Output the [X, Y] coordinate of the center of the cell containing the given text.  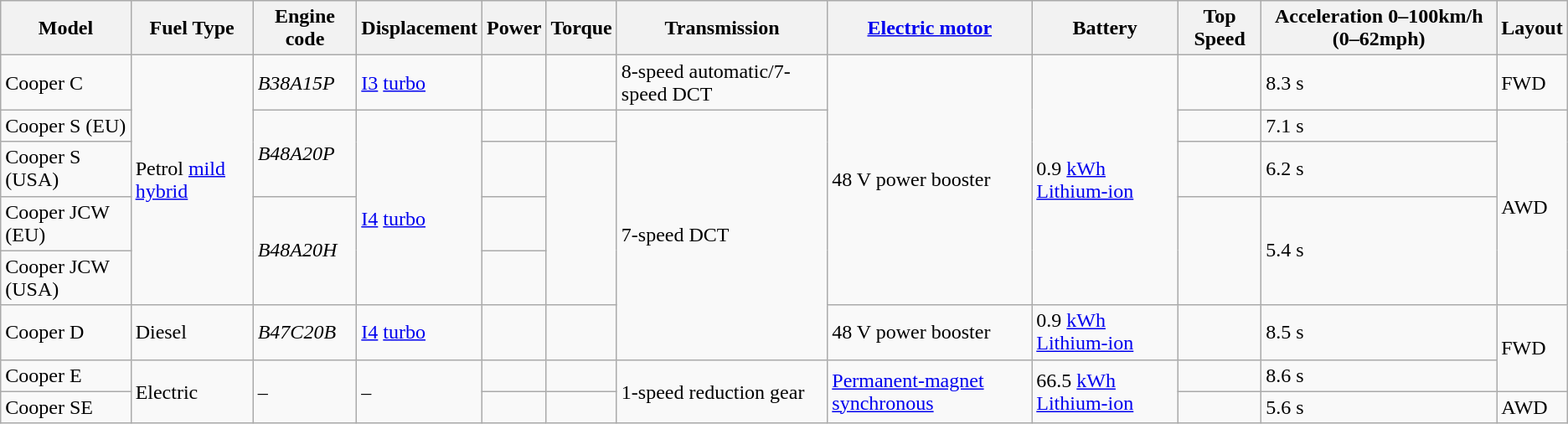
Fuel Type [192, 28]
Diesel [192, 332]
B48A20H [305, 251]
Model [65, 28]
66.5 kWh Lithium-ion [1106, 391]
Engine code [305, 28]
Battery [1106, 28]
6.2 s [1379, 169]
7-speed DCT [722, 235]
5.6 s [1379, 407]
Top Speed [1220, 28]
I3 turbo [420, 82]
Cooper JCW (USA) [65, 278]
Cooper S (EU) [65, 126]
Cooper JCW (EU) [65, 223]
Acceleration 0–100km/h (0–62mph) [1379, 28]
8.5 s [1379, 332]
5.4 s [1379, 251]
Torque [581, 28]
Transmission [722, 28]
1-speed reduction gear [722, 391]
Cooper E [65, 375]
Cooper SE [65, 407]
Cooper D [65, 332]
8-speed automatic/7-speed DCT [722, 82]
Electric [192, 391]
Cooper S (USA) [65, 169]
Cooper C [65, 82]
7.1 s [1379, 126]
B48A20P [305, 153]
Displacement [420, 28]
Power [514, 28]
8.6 s [1379, 375]
Electric motor [930, 28]
8.3 s [1379, 82]
Petrol mild hybrid [192, 180]
B38A15P [305, 82]
Layout [1533, 28]
B47C20B [305, 332]
Permanent-magnet synchronous [930, 391]
